Capture the cell that displays the provided text and extract its [X, Y] central coordinate. 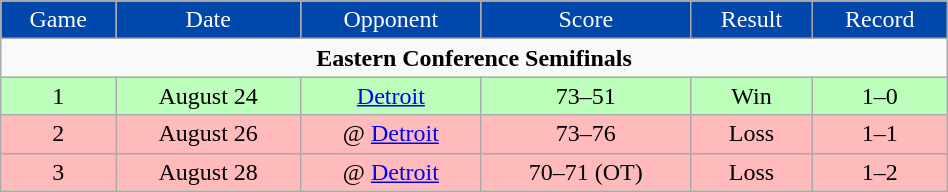
August 24 [208, 96]
Result [752, 20]
73–76 [586, 134]
Score [586, 20]
Date [208, 20]
1 [58, 96]
73–51 [586, 96]
August 28 [208, 172]
3 [58, 172]
August 26 [208, 134]
Game [58, 20]
1–2 [880, 172]
Opponent [391, 20]
Eastern Conference Semifinals [474, 58]
70–71 (OT) [586, 172]
1–1 [880, 134]
Record [880, 20]
2 [58, 134]
Detroit [391, 96]
1–0 [880, 96]
Win [752, 96]
